Determine the (x, y) coordinate at the center of the cell enclosing the given text.  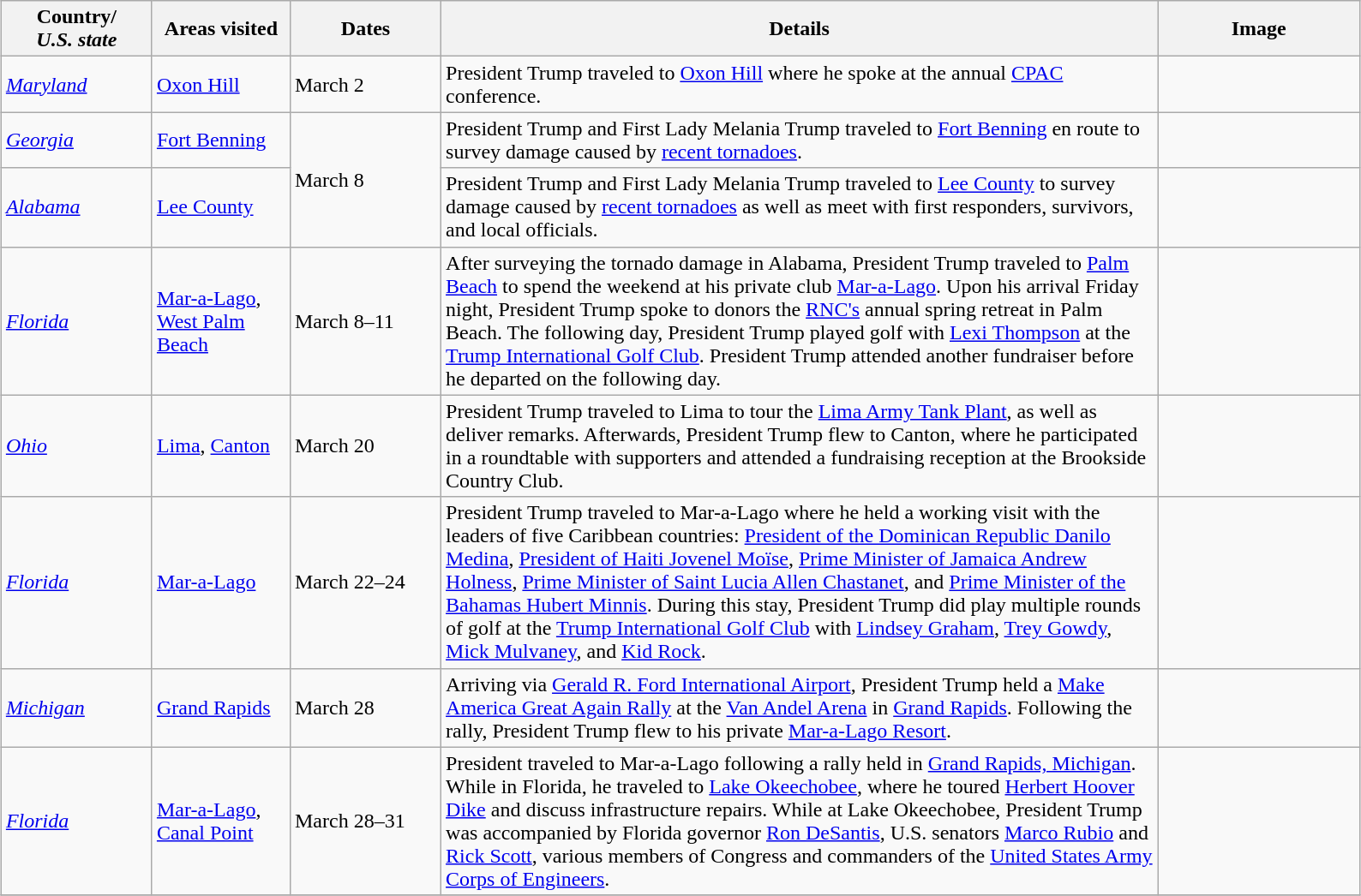
Lee County (221, 207)
Grand Rapids (221, 708)
Ohio (76, 445)
Fort Benning (221, 140)
March 22–24 (365, 582)
Mar-a-Lago, Canal Point (221, 821)
Country/U.S. state (76, 29)
March 28–31 (365, 821)
Mar-a-Lago (221, 582)
President Trump and First Lady Melania Trump traveled to Fort Benning en route to survey damage caused by recent tornadoes. (800, 140)
Image (1259, 29)
March 28 (365, 708)
March 20 (365, 445)
Maryland (76, 84)
Areas visited (221, 29)
Alabama (76, 207)
Oxon Hill (221, 84)
Dates (365, 29)
Michigan (76, 708)
Details (800, 29)
March 2 (365, 84)
Lima, Canton (221, 445)
Georgia (76, 140)
Mar-a-Lago, West Palm Beach (221, 320)
March 8–11 (365, 320)
President Trump traveled to Oxon Hill where he spoke at the annual CPAC conference. (800, 84)
March 8 (365, 180)
